Identify which cell holds the provided text, then report its [x, y] central coordinate. 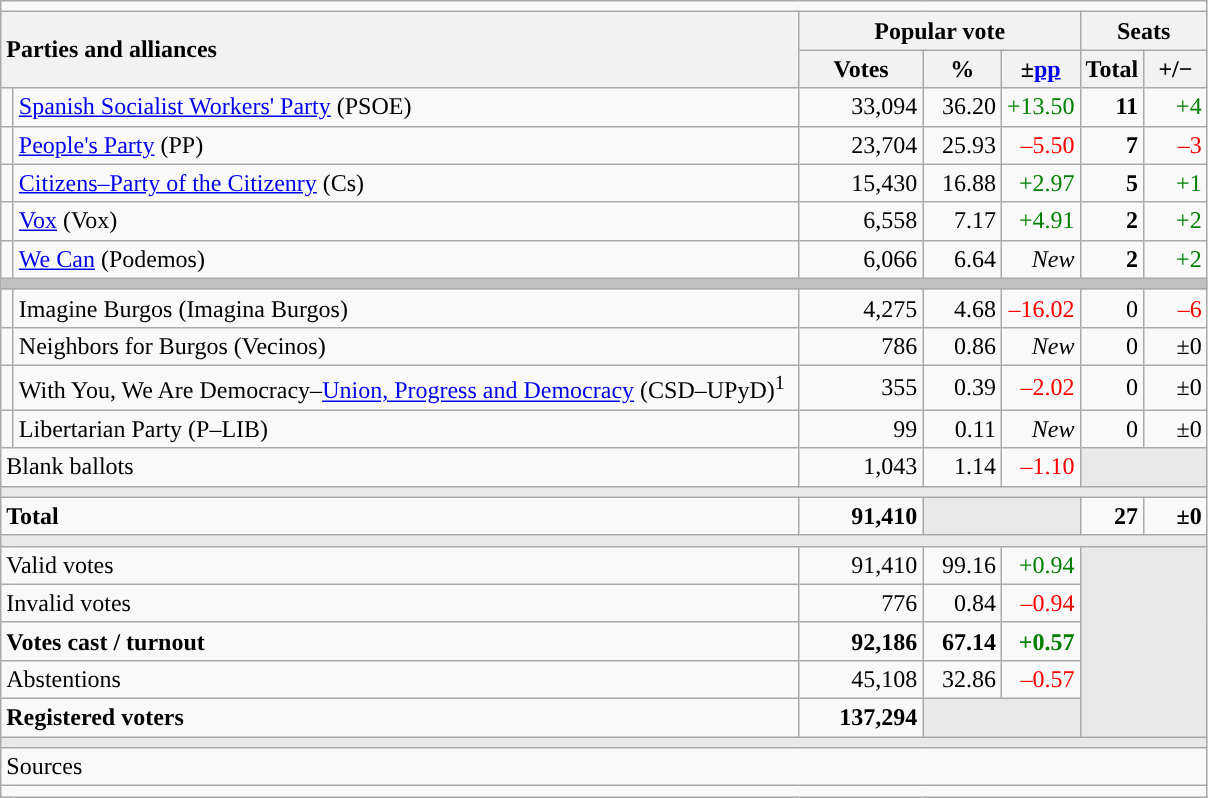
0.84 [962, 603]
+0.94 [1040, 565]
Vox (Vox) [406, 221]
+4 [1176, 107]
23,704 [861, 145]
Libertarian Party (P–LIB) [406, 429]
Spanish Socialist Workers' Party (PSOE) [406, 107]
Votes [861, 69]
+2.97 [1040, 183]
+/− [1176, 69]
6,066 [861, 259]
–5.50 [1040, 145]
–1.10 [1040, 467]
45,108 [861, 679]
+13.50 [1040, 107]
33,094 [861, 107]
–0.57 [1040, 679]
+1 [1176, 183]
Sources [604, 767]
Invalid votes [400, 603]
Parties and alliances [400, 50]
People's Party (PP) [406, 145]
Abstentions [400, 679]
Votes cast / turnout [400, 641]
Valid votes [400, 565]
5 [1112, 183]
We Can (Podemos) [406, 259]
137,294 [861, 718]
0.86 [962, 346]
–3 [1176, 145]
27 [1112, 516]
Imagine Burgos (Imagina Burgos) [406, 308]
Popular vote [940, 31]
36.20 [962, 107]
786 [861, 346]
99.16 [962, 565]
With You, We Are Democracy–Union, Progress and Democracy (CSD–UPyD)1 [406, 388]
1,043 [861, 467]
1.14 [962, 467]
+4.91 [1040, 221]
25.93 [962, 145]
–6 [1176, 308]
15,430 [861, 183]
6.64 [962, 259]
4,275 [861, 308]
4.68 [962, 308]
7.17 [962, 221]
32.86 [962, 679]
11 [1112, 107]
92,186 [861, 641]
–2.02 [1040, 388]
–0.94 [1040, 603]
355 [861, 388]
Neighbors for Burgos (Vecinos) [406, 346]
0.39 [962, 388]
6,558 [861, 221]
776 [861, 603]
16.88 [962, 183]
Seats [1144, 31]
0.11 [962, 429]
±pp [1040, 69]
–16.02 [1040, 308]
Citizens–Party of the Citizenry (Cs) [406, 183]
99 [861, 429]
Blank ballots [400, 467]
67.14 [962, 641]
7 [1112, 145]
+0.57 [1040, 641]
% [962, 69]
Registered voters [400, 718]
